For the text-containing cell, return its midpoint in [x, y] coordinate format. 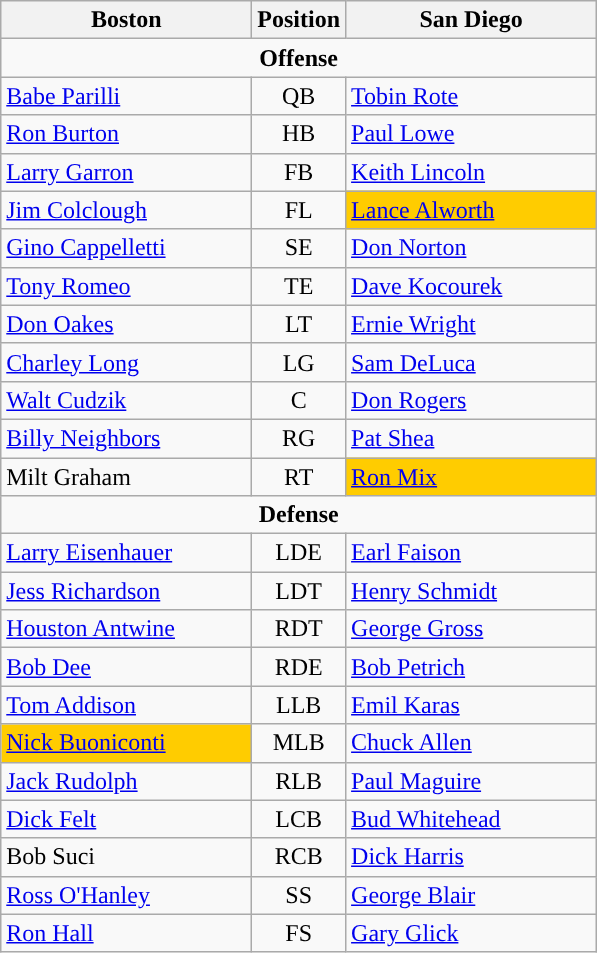
Babe Parilli [126, 96]
TE [299, 286]
Don Oakes [126, 324]
Billy Neighbors [126, 438]
Charley Long [126, 362]
Tobin Rote [472, 96]
Lance Alworth [472, 210]
Gary Glick [472, 933]
C [299, 400]
Ron Burton [126, 134]
Walt Cudzik [126, 400]
SE [299, 248]
Ross O'Hanley [126, 895]
George Blair [472, 895]
Pat Shea [472, 438]
RCB [299, 857]
FL [299, 210]
Defense [299, 515]
RLB [299, 781]
Larry Garron [126, 172]
Don Rogers [472, 400]
LG [299, 362]
Earl Faison [472, 553]
RG [299, 438]
LT [299, 324]
Offense [299, 58]
Ron Hall [126, 933]
Boston [126, 20]
Ron Mix [472, 477]
Houston Antwine [126, 629]
RDE [299, 667]
Bud Whitehead [472, 819]
Henry Schmidt [472, 591]
QB [299, 96]
Sam DeLuca [472, 362]
HB [299, 134]
Tony Romeo [126, 286]
Bob Dee [126, 667]
LCB [299, 819]
Bob Suci [126, 857]
LLB [299, 705]
LDT [299, 591]
Paul Maguire [472, 781]
San Diego [472, 20]
Milt Graham [126, 477]
Jack Rudolph [126, 781]
SS [299, 895]
Paul Lowe [472, 134]
Position [299, 20]
Jess Richardson [126, 591]
Dick Harris [472, 857]
Dave Kocourek [472, 286]
LDE [299, 553]
Emil Karas [472, 705]
Larry Eisenhauer [126, 553]
Keith Lincoln [472, 172]
Chuck Allen [472, 743]
Gino Cappelletti [126, 248]
Jim Colclough [126, 210]
George Gross [472, 629]
MLB [299, 743]
FB [299, 172]
Bob Petrich [472, 667]
Tom Addison [126, 705]
Ernie Wright [472, 324]
RT [299, 477]
Nick Buoniconti [126, 743]
Don Norton [472, 248]
Dick Felt [126, 819]
FS [299, 933]
RDT [299, 629]
